Capture the cell that displays the provided text and extract its (X, Y) central coordinate. 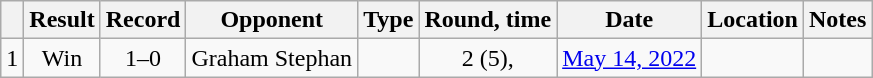
Date (630, 20)
1–0 (143, 58)
Graham Stephan (272, 58)
Record (143, 20)
Opponent (272, 20)
Win (62, 58)
2 (5), (488, 58)
May 14, 2022 (630, 58)
Type (388, 20)
1 (12, 58)
Notes (837, 20)
Round, time (488, 20)
Location (753, 20)
Result (62, 20)
